Locate the cell with the specified text and output its [X, Y] center coordinate. 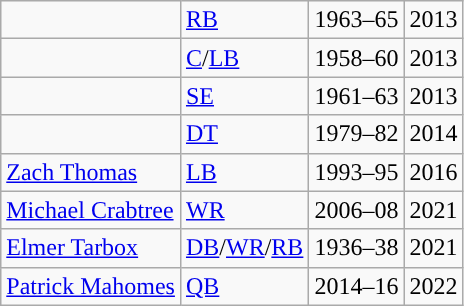
1961–63 [356, 96]
1979–82 [356, 134]
DB/WR/RB [244, 248]
C/LB [244, 58]
Elmer Tarbox [91, 248]
WR [244, 210]
SE [244, 96]
1993–95 [356, 172]
LB [244, 172]
1936–38 [356, 248]
1963–65 [356, 20]
RB [244, 20]
2014 [434, 134]
Zach Thomas [91, 172]
2006–08 [356, 210]
Michael Crabtree [91, 210]
DT [244, 134]
1958–60 [356, 58]
2014–16 [356, 286]
QB [244, 286]
2022 [434, 286]
Patrick Mahomes [91, 286]
2016 [434, 172]
